Extract the (x, y) coordinate from the center of the cell holding the provided text.  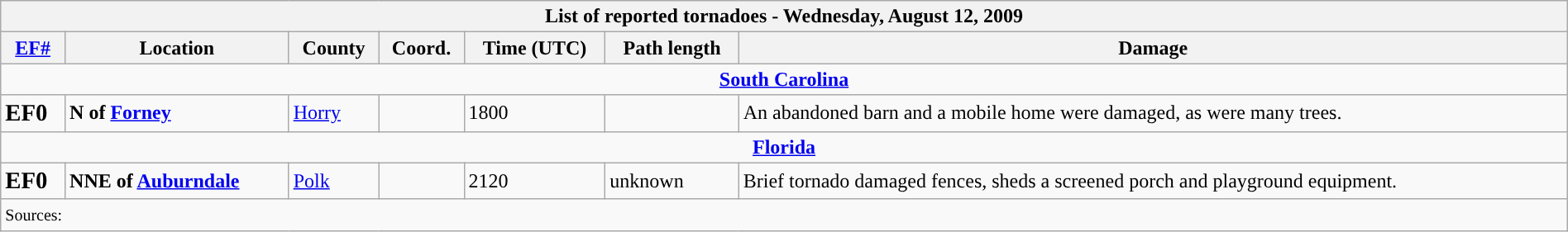
1800 (534, 113)
Coord. (422, 48)
Horry (334, 113)
An abandoned barn and a mobile home were damaged, as were many trees. (1153, 113)
South Carolina (784, 79)
Path length (672, 48)
Polk (334, 181)
EF# (33, 48)
2120 (534, 181)
Time (UTC) (534, 48)
Location (177, 48)
Damage (1153, 48)
Brief tornado damaged fences, sheds a screened porch and playground equipment. (1153, 181)
County (334, 48)
List of reported tornadoes - Wednesday, August 12, 2009 (784, 17)
NNE of Auburndale (177, 181)
unknown (672, 181)
N of Forney (177, 113)
Sources: (784, 215)
Florida (784, 147)
